Provide the (X, Y) coordinate of the cell's center where the given text is located.  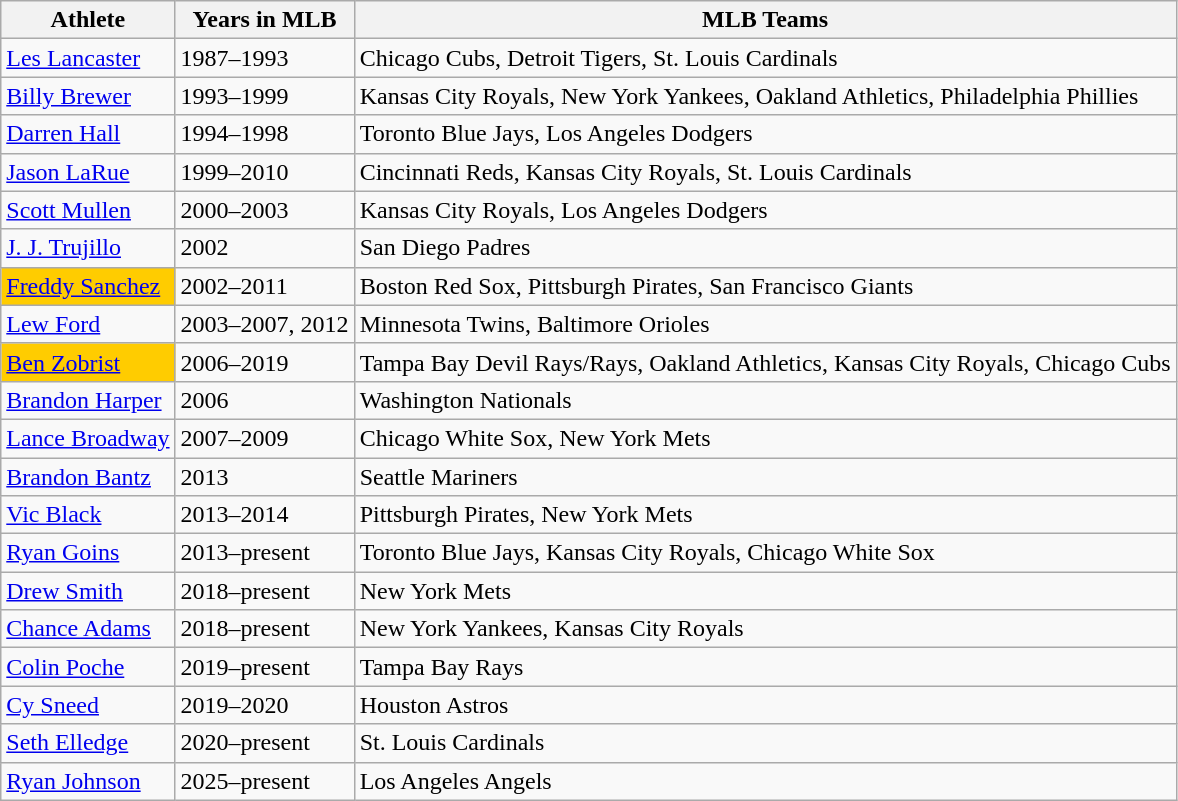
Jason LaRue (88, 172)
2013–2014 (264, 515)
Ryan Johnson (88, 781)
2006 (264, 400)
Washington Nationals (765, 400)
2002–2011 (264, 286)
Lew Ford (88, 324)
2003–2007, 2012 (264, 324)
2013–present (264, 553)
Kansas City Royals, New York Yankees, Oakland Athletics, Philadelphia Phillies (765, 96)
Toronto Blue Jays, Los Angeles Dodgers (765, 134)
Ben Zobrist (88, 362)
J. J. Trujillo (88, 248)
MLB Teams (765, 20)
Seth Elledge (88, 743)
Brandon Harper (88, 400)
Colin Poche (88, 667)
2000–2003 (264, 210)
Lance Broadway (88, 438)
Chance Adams (88, 629)
St. Louis Cardinals (765, 743)
2019–present (264, 667)
2019–2020 (264, 705)
New York Mets (765, 591)
Toronto Blue Jays, Kansas City Royals, Chicago White Sox (765, 553)
Years in MLB (264, 20)
Les Lancaster (88, 58)
Cincinnati Reds, Kansas City Royals, St. Louis Cardinals (765, 172)
2025–present (264, 781)
1987–1993 (264, 58)
2002 (264, 248)
Vic Black (88, 515)
Kansas City Royals, Los Angeles Dodgers (765, 210)
2020–present (264, 743)
Pittsburgh Pirates, New York Mets (765, 515)
Athlete (88, 20)
Boston Red Sox, Pittsburgh Pirates, San Francisco Giants (765, 286)
Chicago White Sox, New York Mets (765, 438)
Darren Hall (88, 134)
Houston Astros (765, 705)
Cy Sneed (88, 705)
1994–1998 (264, 134)
Minnesota Twins, Baltimore Orioles (765, 324)
2007–2009 (264, 438)
2006–2019 (264, 362)
Freddy Sanchez (88, 286)
San Diego Padres (765, 248)
Brandon Bantz (88, 477)
Scott Mullen (88, 210)
Tampa Bay Devil Rays/Rays, Oakland Athletics, Kansas City Royals, Chicago Cubs (765, 362)
Chicago Cubs, Detroit Tigers, St. Louis Cardinals (765, 58)
Seattle Mariners (765, 477)
New York Yankees, Kansas City Royals (765, 629)
2013 (264, 477)
Billy Brewer (88, 96)
Drew Smith (88, 591)
Los Angeles Angels (765, 781)
1993–1999 (264, 96)
Tampa Bay Rays (765, 667)
1999–2010 (264, 172)
Ryan Goins (88, 553)
